Output the [x, y] coordinate of the center of the cell containing the given text.  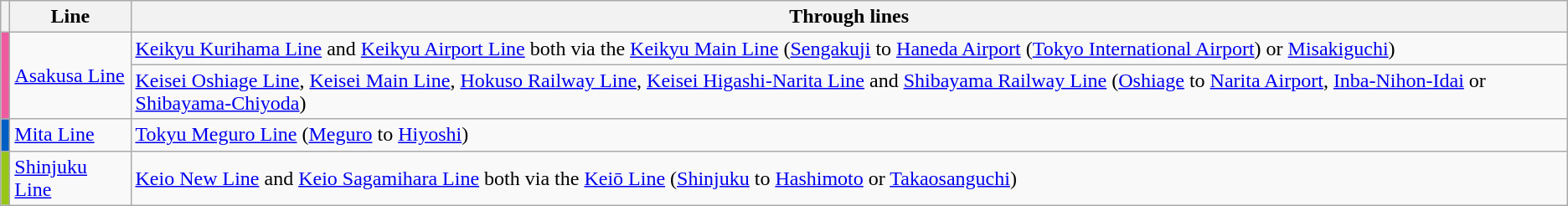
Tokyu Meguro Line (Meguro to Hiyoshi) [849, 135]
Line [70, 17]
Keikyu Kurihama Line and Keikyu Airport Line both via the Keikyu Main Line (Sengakuji to Haneda Airport (Tokyo International Airport) or Misakiguchi) [849, 49]
Mita Line [70, 135]
Keio New Line and Keio Sagamihara Line both via the Keiō Line (Shinjuku to Hashimoto or Takaosanguchi) [849, 178]
Asakusa Line [70, 75]
Through lines [849, 17]
Shinjuku Line [70, 178]
